Scan for the cell matching the given text and deliver its (X, Y) coordinate at center. 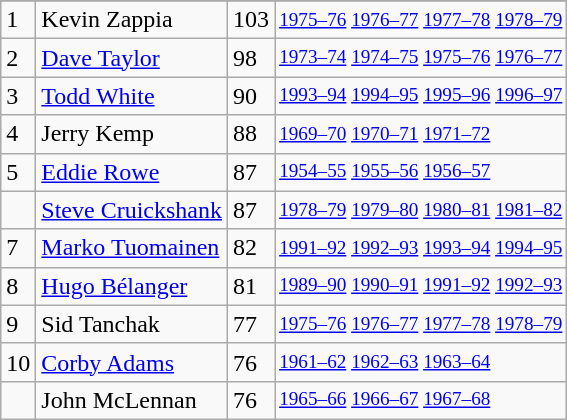
3 (18, 96)
8 (18, 286)
1 (18, 20)
10 (18, 362)
Kevin Zappia (132, 20)
2 (18, 58)
82 (252, 248)
1969–70 1970–71 1971–72 (421, 134)
1954–55 1955–56 1956–57 (421, 172)
Todd White (132, 96)
Hugo Bélanger (132, 286)
Jerry Kemp (132, 134)
Sid Tanchak (132, 324)
1965–66 1966–67 1967–68 (421, 400)
81 (252, 286)
90 (252, 96)
5 (18, 172)
Steve Cruickshank (132, 210)
1978–79 1979–80 1980–81 1981–82 (421, 210)
Dave Taylor (132, 58)
1961–62 1962–63 1963–64 (421, 362)
88 (252, 134)
Marko Tuomainen (132, 248)
1973–74 1974–75 1975–76 1976–77 (421, 58)
9 (18, 324)
1991–92 1992–93 1993–94 1994–95 (421, 248)
98 (252, 58)
1993–94 1994–95 1995–96 1996–97 (421, 96)
7 (18, 248)
103 (252, 20)
77 (252, 324)
1989–90 1990–91 1991–92 1992–93 (421, 286)
Corby Adams (132, 362)
4 (18, 134)
John McLennan (132, 400)
Eddie Rowe (132, 172)
